Pinpoint the cell where the given text exists, returning its [x, y] midpoint coordinate. 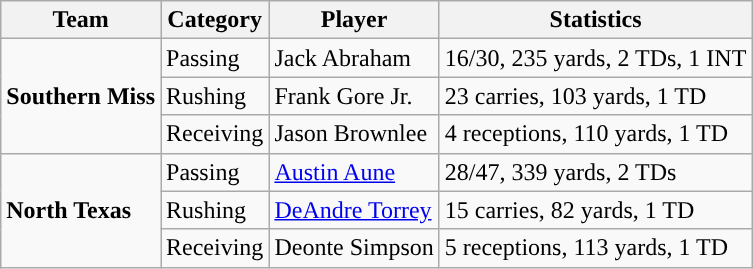
Player [354, 20]
Category [214, 20]
Statistics [596, 20]
4 receptions, 110 yards, 1 TD [596, 134]
Jack Abraham [354, 58]
28/47, 339 yards, 2 TDs [596, 172]
23 carries, 103 yards, 1 TD [596, 96]
North Texas [81, 210]
Team [81, 20]
Austin Aune [354, 172]
Deonte Simpson [354, 248]
5 receptions, 113 yards, 1 TD [596, 248]
Southern Miss [81, 96]
Frank Gore Jr. [354, 96]
Jason Brownlee [354, 134]
DeAndre Torrey [354, 210]
16/30, 235 yards, 2 TDs, 1 INT [596, 58]
15 carries, 82 yards, 1 TD [596, 210]
